Return the [x, y] coordinate for the center point of the cell that contains the specified text.  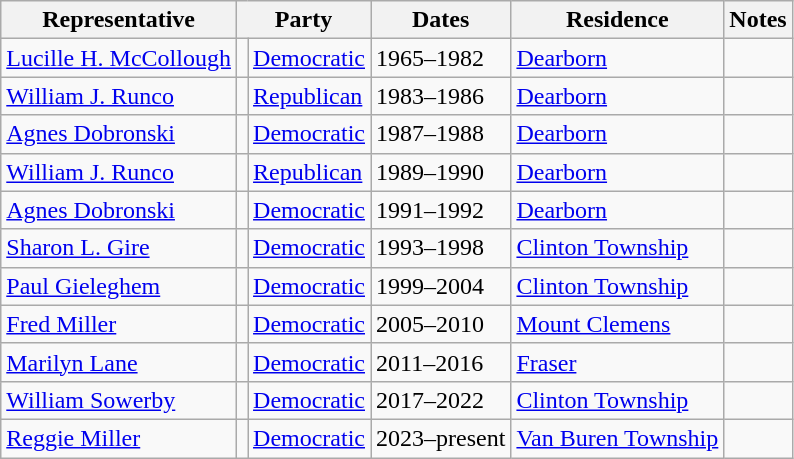
Lucille H. McCollough [119, 58]
Notes [758, 20]
2011–2016 [441, 362]
William Sowerby [119, 400]
Van Buren Township [618, 438]
1989–1990 [441, 172]
1993–1998 [441, 248]
1983–1986 [441, 96]
Residence [618, 20]
Reggie Miller [119, 438]
2023–present [441, 438]
Marilyn Lane [119, 362]
Paul Gieleghem [119, 286]
1991–1992 [441, 210]
1999–2004 [441, 286]
1987–1988 [441, 134]
Party [303, 20]
2005–2010 [441, 324]
Mount Clemens [618, 324]
Fraser [618, 362]
Sharon L. Gire [119, 248]
Representative [119, 20]
1965–1982 [441, 58]
2017–2022 [441, 400]
Fred Miller [119, 324]
Dates [441, 20]
